Detect which cell encompasses the target text, then output its (X, Y) center coordinate. 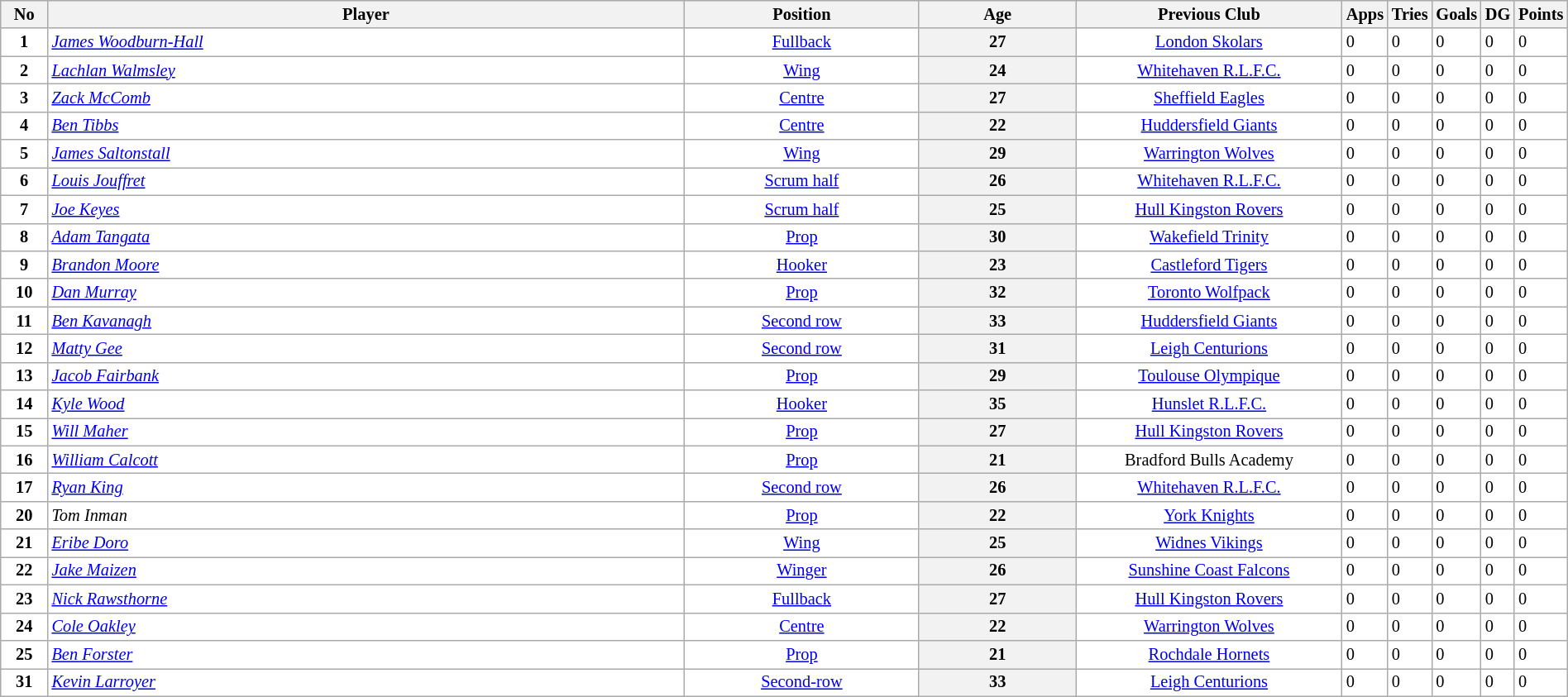
Toulouse Olympique (1209, 376)
11 (25, 321)
Castleford Tigers (1209, 265)
Jacob Fairbank (366, 376)
4 (25, 126)
Ben Forster (366, 654)
Player (366, 14)
7 (25, 209)
Position (801, 14)
Dan Murray (366, 293)
Lachlan Walmsley (366, 70)
DG (1498, 14)
Toronto Wolfpack (1209, 293)
Brandon Moore (366, 265)
Wakefield Trinity (1209, 237)
20 (25, 515)
Age (997, 14)
Ryan King (366, 487)
Widnes Vikings (1209, 543)
No (25, 14)
2 (25, 70)
13 (25, 376)
15 (25, 432)
Louis Jouffret (366, 181)
Points (1541, 14)
Kyle Wood (366, 404)
16 (25, 460)
Nick Rawsthorne (366, 599)
Sheffield Eagles (1209, 98)
William Calcott (366, 460)
10 (25, 293)
Previous Club (1209, 14)
8 (25, 237)
9 (25, 265)
Winger (801, 570)
Joe Keyes (366, 209)
Will Maher (366, 432)
Tries (1409, 14)
Apps (1365, 14)
17 (25, 487)
Second-row (801, 682)
Tom Inman (366, 515)
Ben Tibbs (366, 126)
Hunslet R.L.F.C. (1209, 404)
Jake Maizen (366, 570)
Zack McComb (366, 98)
5 (25, 154)
12 (25, 348)
Kevin Larroyer (366, 682)
35 (997, 404)
Eribe Doro (366, 543)
Ben Kavanagh (366, 321)
London Skolars (1209, 42)
32 (997, 293)
Rochdale Hornets (1209, 654)
Bradford Bulls Academy (1209, 460)
Adam Tangata (366, 237)
14 (25, 404)
York Knights (1209, 515)
30 (997, 237)
Matty Gee (366, 348)
1 (25, 42)
6 (25, 181)
James Woodburn-Hall (366, 42)
Cole Oakley (366, 627)
James Saltonstall (366, 154)
3 (25, 98)
Sunshine Coast Falcons (1209, 570)
Goals (1456, 14)
